Determine the (x, y) coordinate at the center of the cell enclosing the given text.  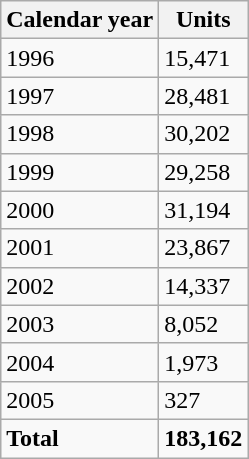
2005 (80, 400)
Total (80, 438)
2000 (80, 210)
2002 (80, 286)
23,867 (204, 248)
1997 (80, 96)
14,337 (204, 286)
31,194 (204, 210)
1998 (80, 134)
1999 (80, 172)
1,973 (204, 362)
327 (204, 400)
28,481 (204, 96)
183,162 (204, 438)
Calendar year (80, 20)
30,202 (204, 134)
2004 (80, 362)
29,258 (204, 172)
Units (204, 20)
2001 (80, 248)
1996 (80, 58)
2003 (80, 324)
8,052 (204, 324)
15,471 (204, 58)
